Return the (X, Y) coordinate for the center point of the cell that contains the specified text.  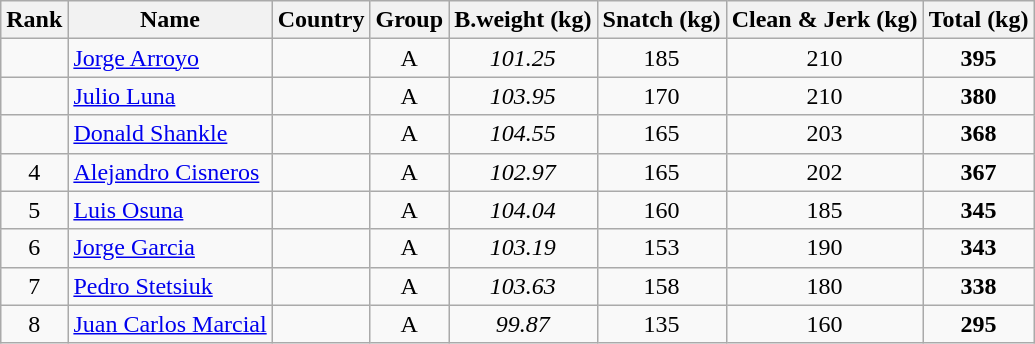
Luis Osuna (170, 210)
203 (824, 134)
B.weight (kg) (523, 20)
135 (662, 324)
368 (978, 134)
Jorge Garcia (170, 248)
Rank (34, 20)
103.19 (523, 248)
102.97 (523, 172)
Total (kg) (978, 20)
295 (978, 324)
6 (34, 248)
190 (824, 248)
Juan Carlos Marcial (170, 324)
5 (34, 210)
103.63 (523, 286)
8 (34, 324)
Donald Shankle (170, 134)
158 (662, 286)
Julio Luna (170, 96)
101.25 (523, 58)
Snatch (kg) (662, 20)
367 (978, 172)
395 (978, 58)
Country (321, 20)
338 (978, 286)
4 (34, 172)
7 (34, 286)
180 (824, 286)
104.04 (523, 210)
99.87 (523, 324)
Pedro Stetsiuk (170, 286)
Clean & Jerk (kg) (824, 20)
380 (978, 96)
343 (978, 248)
345 (978, 210)
104.55 (523, 134)
103.95 (523, 96)
Alejandro Cisneros (170, 172)
Jorge Arroyo (170, 58)
Name (170, 20)
202 (824, 172)
170 (662, 96)
Group (410, 20)
153 (662, 248)
